Search for the cell housing the specified text and yield its (x, y) center coordinate. 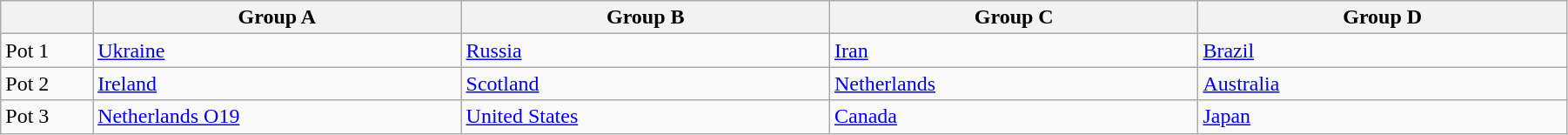
Japan (1383, 117)
Ukraine (277, 51)
Group A (277, 17)
Canada (1013, 117)
Scotland (646, 84)
Iran (1013, 51)
Russia (646, 51)
Pot 1 (47, 51)
Pot 2 (47, 84)
Group B (646, 17)
Netherlands (1013, 84)
Group D (1383, 17)
Pot 3 (47, 117)
Netherlands O19 (277, 117)
Australia (1383, 84)
Ireland (277, 84)
Brazil (1383, 51)
United States (646, 117)
Group C (1013, 17)
